For the text-containing cell, return its midpoint in [X, Y] coordinate format. 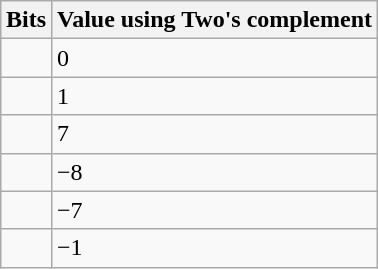
Value using Two's complement [215, 20]
7 [215, 134]
1 [215, 96]
−8 [215, 172]
Bits [26, 20]
−7 [215, 210]
−1 [215, 248]
0 [215, 58]
